For the text-containing cell, return its midpoint in [x, y] coordinate format. 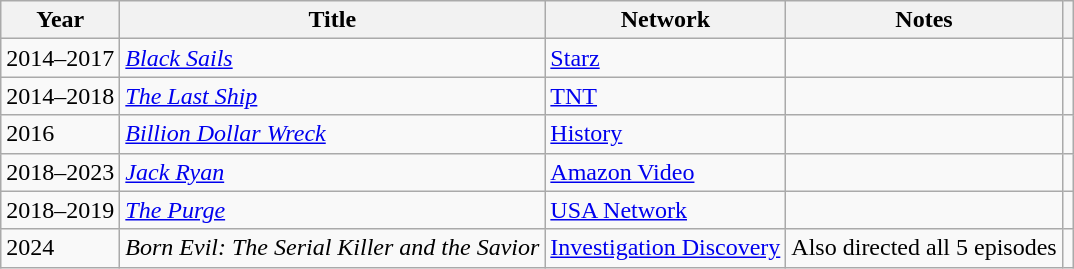
Network [666, 20]
Born Evil: The Serial Killer and the Savior [332, 248]
Jack Ryan [332, 172]
Notes [924, 20]
Black Sails [332, 58]
The Purge [332, 210]
2014–2017 [60, 58]
Year [60, 20]
2016 [60, 134]
2024 [60, 248]
USA Network [666, 210]
TNT [666, 96]
Investigation Discovery [666, 248]
2014–2018 [60, 96]
The Last Ship [332, 96]
Billion Dollar Wreck [332, 134]
History [666, 134]
Starz [666, 58]
Title [332, 20]
Amazon Video [666, 172]
2018–2019 [60, 210]
Also directed all 5 episodes [924, 248]
2018–2023 [60, 172]
